Scan for the cell matching the given text and deliver its [X, Y] coordinate at center. 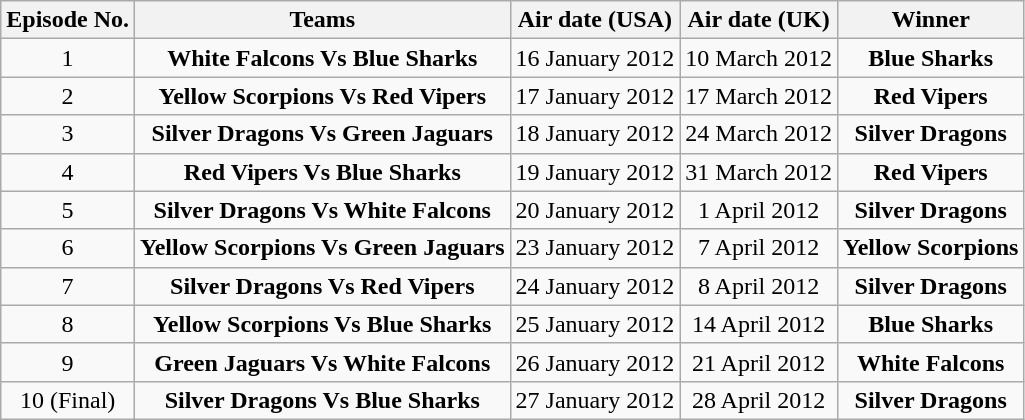
24 January 2012 [595, 286]
27 January 2012 [595, 400]
Episode No. [68, 20]
10 (Final) [68, 400]
6 [68, 248]
2 [68, 96]
Winner [930, 20]
24 March 2012 [759, 134]
White Falcons Vs Blue Sharks [323, 58]
Yellow Scorpions Vs Blue Sharks [323, 324]
Teams [323, 20]
Silver Dragons Vs Green Jaguars [323, 134]
Silver Dragons Vs Red Vipers [323, 286]
8 [68, 324]
17 January 2012 [595, 96]
8 April 2012 [759, 286]
31 March 2012 [759, 172]
14 April 2012 [759, 324]
28 April 2012 [759, 400]
Silver Dragons Vs White Falcons [323, 210]
17 March 2012 [759, 96]
7 April 2012 [759, 248]
5 [68, 210]
Air date (UK) [759, 20]
White Falcons [930, 362]
Silver Dragons Vs Blue Sharks [323, 400]
7 [68, 286]
Yellow Scorpions Vs Green Jaguars [323, 248]
10 March 2012 [759, 58]
23 January 2012 [595, 248]
Air date (USA) [595, 20]
3 [68, 134]
Yellow Scorpions Vs Red Vipers [323, 96]
19 January 2012 [595, 172]
Red Vipers Vs Blue Sharks [323, 172]
4 [68, 172]
9 [68, 362]
18 January 2012 [595, 134]
20 January 2012 [595, 210]
25 January 2012 [595, 324]
1 April 2012 [759, 210]
16 January 2012 [595, 58]
Yellow Scorpions [930, 248]
21 April 2012 [759, 362]
1 [68, 58]
Green Jaguars Vs White Falcons [323, 362]
26 January 2012 [595, 362]
